Find where the given text appears and provide that cell's center as (x, y) coordinate. 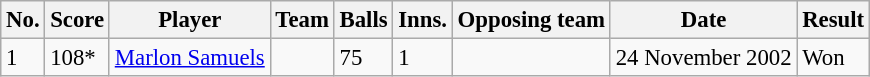
Team (302, 20)
Won (834, 58)
Score (78, 20)
Player (190, 20)
Balls (364, 20)
Inns. (422, 20)
Date (703, 20)
Opposing team (531, 20)
75 (364, 58)
Marlon Samuels (190, 58)
24 November 2002 (703, 58)
Result (834, 20)
108* (78, 58)
No. (23, 20)
